Output the [x, y] coordinate of the center of the cell containing the given text.  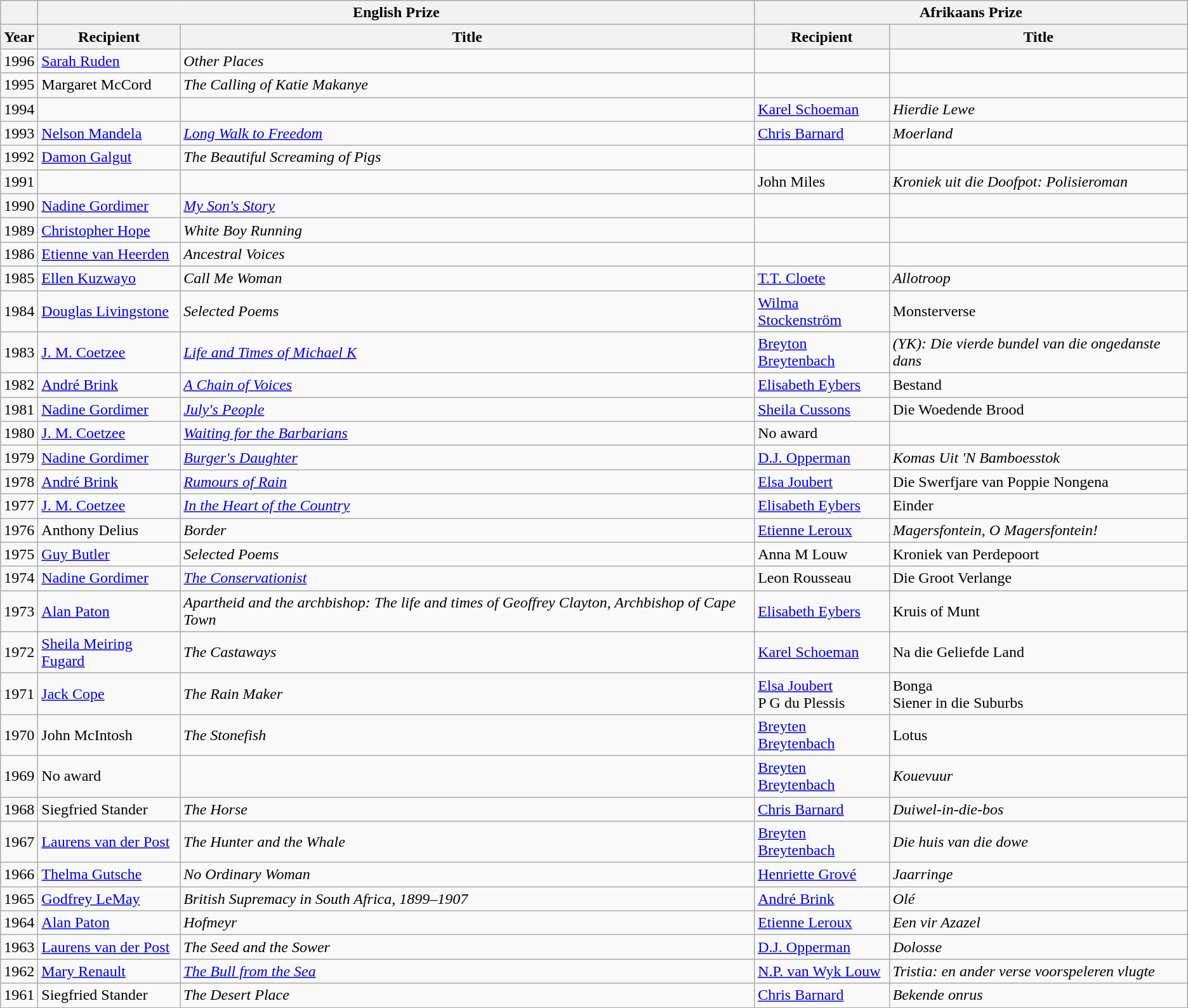
John Miles [822, 182]
1975 [19, 554]
1976 [19, 530]
The Stonefish [467, 735]
Kouevuur [1038, 776]
1983 [19, 353]
Na die Geliefde Land [1038, 653]
The Beautiful Screaming of Pigs [467, 157]
Sheila Cussons [822, 409]
Hofmeyr [467, 923]
Etienne van Heerden [109, 254]
Anthony Delius [109, 530]
Die Woedende Brood [1038, 409]
1962 [19, 971]
The Hunter and the Whale [467, 842]
Jack Cope [109, 693]
Wilma Stockenström [822, 311]
1993 [19, 133]
Waiting for the Barbarians [467, 434]
1961 [19, 995]
Christopher Hope [109, 230]
Apartheid and the archbishop: The life and times of Geoffrey Clayton, Archbishop of Cape Town [467, 611]
Die Swerfjare van Poppie Nongena [1038, 482]
July's People [467, 409]
Olé [1038, 899]
The Conservationist [467, 578]
Henriette Grové [822, 875]
1964 [19, 923]
The Rain Maker [467, 693]
A Chain of Voices [467, 385]
(YK): Die vierde bundel van die ongedanste dans [1038, 353]
John McIntosh [109, 735]
The Desert Place [467, 995]
Douglas Livingstone [109, 311]
The Seed and the Sower [467, 947]
Long Walk to Freedom [467, 133]
1980 [19, 434]
Anna M Louw [822, 554]
Breyton Breytenbach [822, 353]
1992 [19, 157]
1986 [19, 254]
The Bull from the Sea [467, 971]
1979 [19, 458]
1965 [19, 899]
Afrikaans Prize [971, 13]
1972 [19, 653]
1984 [19, 311]
Burger's Daughter [467, 458]
1968 [19, 809]
Guy Butler [109, 554]
1991 [19, 182]
1978 [19, 482]
Bestand [1038, 385]
1994 [19, 109]
1974 [19, 578]
1973 [19, 611]
Tristia: en ander verse voorspeleren vlugte [1038, 971]
Call Me Woman [467, 278]
Thelma Gutsche [109, 875]
Moerland [1038, 133]
Lotus [1038, 735]
Duiwel-in-die-bos [1038, 809]
1989 [19, 230]
Damon Galgut [109, 157]
Die Groot Verlange [1038, 578]
1985 [19, 278]
In the Heart of the Country [467, 506]
Kruis of Munt [1038, 611]
The Horse [467, 809]
Leon Rousseau [822, 578]
Elsa Joubert [822, 482]
Kroniek uit die Doofpot: Polisieroman [1038, 182]
My Son's Story [467, 206]
1970 [19, 735]
1963 [19, 947]
Magersfontein, O Magersfontein! [1038, 530]
1990 [19, 206]
1996 [19, 61]
Elsa JoubertP G du Plessis [822, 693]
White Boy Running [467, 230]
Een vir Azazel [1038, 923]
Die huis van die dowe [1038, 842]
1969 [19, 776]
Komas Uit 'N Bamboesstok [1038, 458]
English Prize [396, 13]
1971 [19, 693]
Einder [1038, 506]
1995 [19, 85]
Nelson Mandela [109, 133]
British Supremacy in South Africa, 1899–1907 [467, 899]
1977 [19, 506]
Hierdie Lewe [1038, 109]
Dolosse [1038, 947]
Margaret McCord [109, 85]
BongaSiener in die Suburbs [1038, 693]
Jaarringe [1038, 875]
Other Places [467, 61]
Godfrey LeMay [109, 899]
1966 [19, 875]
Life and Times of Michael K [467, 353]
1981 [19, 409]
T.T. Cloete [822, 278]
1967 [19, 842]
Border [467, 530]
No Ordinary Woman [467, 875]
Bekende onrus [1038, 995]
Ellen Kuzwayo [109, 278]
Ancestral Voices [467, 254]
Allotroop [1038, 278]
The Calling of Katie Makanye [467, 85]
Monsterverse [1038, 311]
1982 [19, 385]
Mary Renault [109, 971]
Year [19, 37]
Sarah Ruden [109, 61]
The Castaways [467, 653]
Rumours of Rain [467, 482]
Kroniek van Perdepoort [1038, 554]
N.P. van Wyk Louw [822, 971]
Sheila Meiring Fugard [109, 653]
